From the cell containing the given text, extract its center point as (X, Y) coordinate. 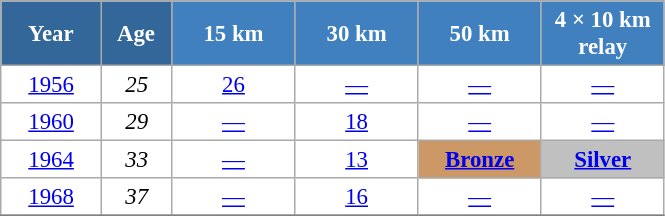
25 (136, 85)
16 (356, 197)
4 × 10 km relay (602, 34)
Age (136, 34)
15 km (234, 34)
Silver (602, 160)
13 (356, 160)
Year (52, 34)
1968 (52, 197)
18 (356, 122)
1964 (52, 160)
1956 (52, 85)
26 (234, 85)
37 (136, 197)
29 (136, 122)
1960 (52, 122)
50 km (480, 34)
Bronze (480, 160)
33 (136, 160)
30 km (356, 34)
